Capture the cell that displays the provided text and extract its [x, y] central coordinate. 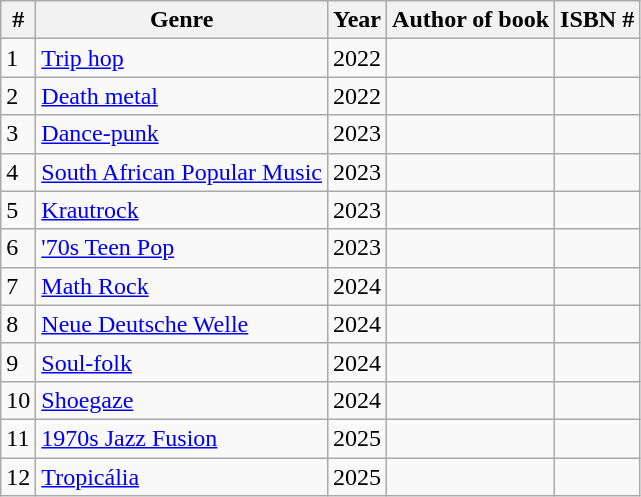
5 [18, 210]
12 [18, 477]
# [18, 20]
Dance-punk [182, 134]
Neue Deutsche Welle [182, 324]
Author of book [471, 20]
9 [18, 362]
Tropicália [182, 477]
Death metal [182, 96]
South African Popular Music [182, 172]
11 [18, 438]
6 [18, 248]
Math Rock [182, 286]
Year [358, 20]
3 [18, 134]
10 [18, 400]
Krautrock [182, 210]
1 [18, 58]
Shoegaze [182, 400]
2 [18, 96]
7 [18, 286]
1970s Jazz Fusion [182, 438]
'70s Teen Pop [182, 248]
Trip hop [182, 58]
Genre [182, 20]
8 [18, 324]
ISBN # [598, 20]
4 [18, 172]
Soul-folk [182, 362]
